Identify which cell holds the provided text, then report its [x, y] central coordinate. 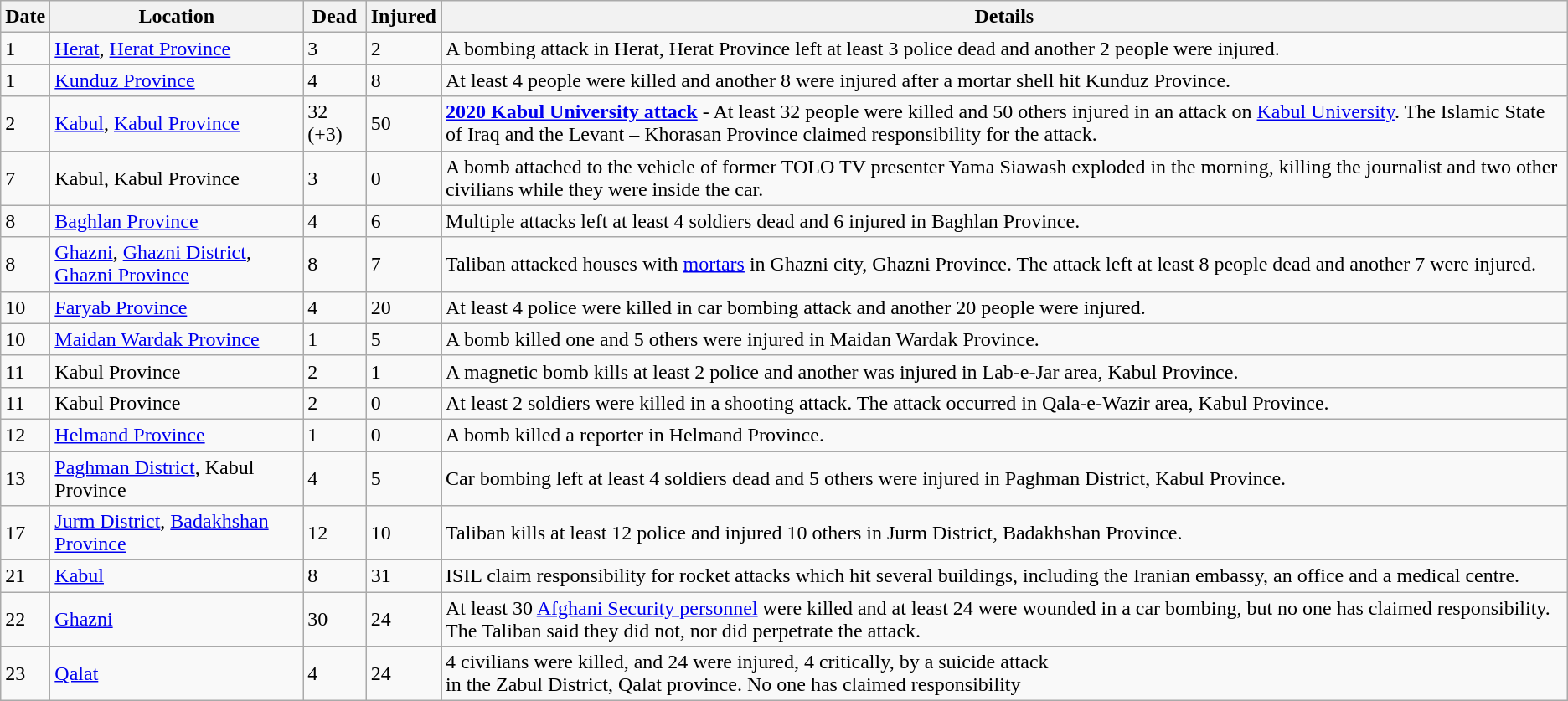
13 [25, 477]
22 [25, 620]
Maidan Wardak Province [177, 339]
Qalat [177, 673]
Date [25, 17]
Car bombing left at least 4 soldiers dead and 5 others were injured in Paghman District, Kabul Province. [1003, 477]
20 [404, 307]
Ghazni, Ghazni District, Ghazni Province [177, 265]
17 [25, 533]
21 [25, 576]
Dead [335, 17]
Baghlan Province [177, 221]
30 [335, 620]
50 [404, 124]
23 [25, 673]
Multiple attacks left at least 4 soldiers dead and 6 injured in Baghlan Province. [1003, 221]
At least 2 soldiers were killed in a shooting attack. The attack occurred in Qala-e-Wazir area, Kabul Province. [1003, 403]
Injured [404, 17]
At least 4 people were killed and another 8 were injured after a mortar shell hit Kunduz Province. [1003, 80]
6 [404, 221]
A magnetic bomb kills at least 2 police and another was injured in Lab-e-Jar area, Kabul Province. [1003, 371]
At least 4 police were killed in car bombing attack and another 20 people were injured. [1003, 307]
Faryab Province [177, 307]
Paghman District, Kabul Province [177, 477]
Kunduz Province [177, 80]
Kabul [177, 576]
Helmand Province [177, 435]
Taliban kills at least 12 police and injured 10 others in Jurm District, Badakhshan Province. [1003, 533]
A bombing attack in Herat, Herat Province left at least 3 police dead and another 2 people were injured. [1003, 49]
Details [1003, 17]
Jurm District, Badakhshan Province [177, 533]
ISIL claim responsibility for rocket attacks which hit several buildings, including the Iranian embassy, an office and a medical centre. [1003, 576]
32 (+3) [335, 124]
Herat, Herat Province [177, 49]
A bomb killed one and 5 others were injured in Maidan Wardak Province. [1003, 339]
A bomb killed a reporter in Helmand Province. [1003, 435]
Ghazni [177, 620]
Location [177, 17]
31 [404, 576]
Taliban attacked houses with mortars in Ghazni city, Ghazni Province. The attack left at least 8 people dead and another 7 were injured. [1003, 265]
